Search for the cell housing the specified text and yield its [x, y] center coordinate. 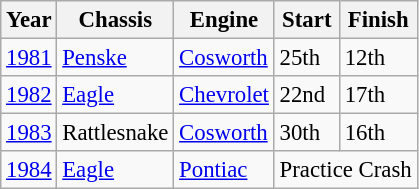
12th [378, 58]
1984 [29, 170]
1983 [29, 133]
Chassis [116, 20]
30th [306, 133]
Engine [224, 20]
Rattlesnake [116, 133]
Chevrolet [224, 95]
17th [378, 95]
1982 [29, 95]
25th [306, 58]
Start [306, 20]
Penske [116, 58]
Pontiac [224, 170]
Finish [378, 20]
Year [29, 20]
Practice Crash [346, 170]
1981 [29, 58]
16th [378, 133]
22nd [306, 95]
